Provide the [x, y] coordinate of the cell's center where the given text is located.  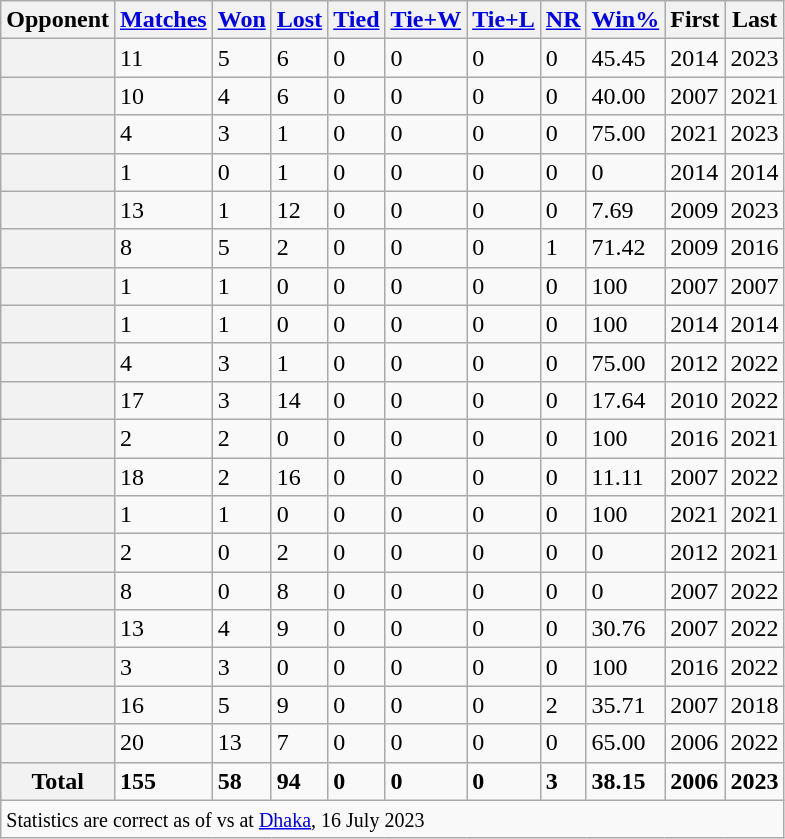
71.42 [626, 248]
Total [58, 781]
17.64 [626, 400]
40.00 [626, 96]
Matches [164, 20]
20 [164, 743]
155 [164, 781]
18 [164, 477]
7.69 [626, 210]
45.45 [626, 58]
35.71 [626, 705]
65.00 [626, 743]
94 [299, 781]
14 [299, 400]
17 [164, 400]
11 [164, 58]
Won [242, 20]
Tied [356, 20]
58 [242, 781]
Last [754, 20]
7 [299, 743]
2010 [695, 400]
11.11 [626, 477]
10 [164, 96]
Tie+L [504, 20]
12 [299, 210]
30.76 [626, 629]
Win% [626, 20]
Opponent [58, 20]
2018 [754, 705]
Tie+W [426, 20]
Statistics are correct as of vs at Dhaka, 16 July 2023 [392, 819]
Lost [299, 20]
38.15 [626, 781]
First [695, 20]
NR [563, 20]
